Determine the (x, y) coordinate at the center of the cell enclosing the given text.  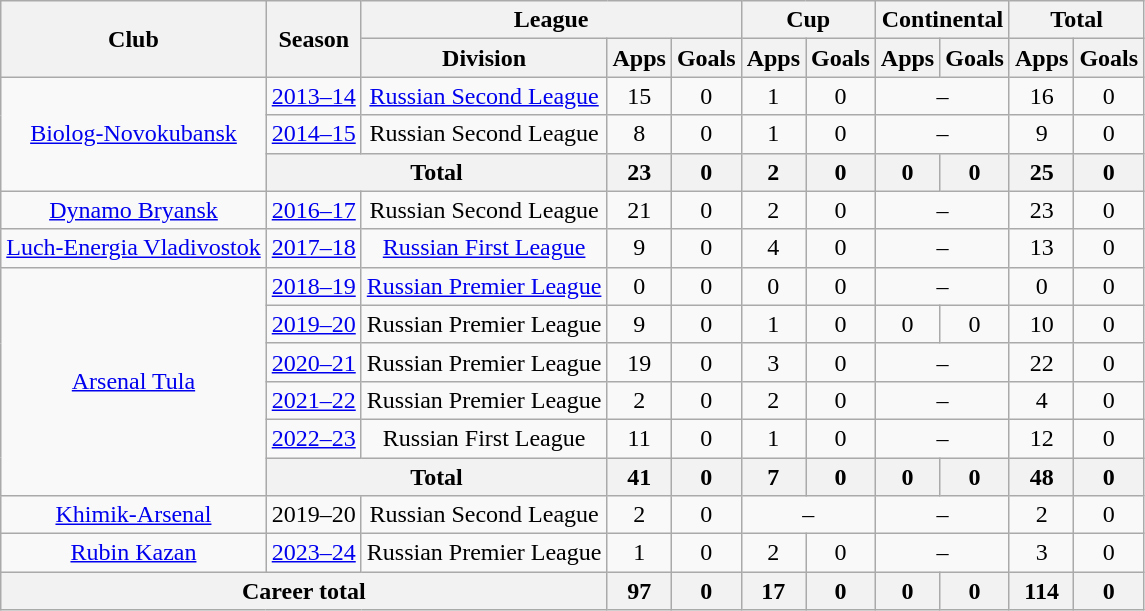
Club (134, 39)
2023–24 (314, 553)
Season (314, 39)
Luch-Energia Vladivostok (134, 248)
Cup (808, 20)
Rubin Kazan (134, 553)
21 (639, 210)
Division (484, 58)
2013–14 (314, 96)
Biolog-Novokubansk (134, 134)
11 (639, 438)
41 (639, 477)
16 (1041, 96)
8 (639, 134)
114 (1041, 591)
Career total (304, 591)
2021–22 (314, 400)
2016–17 (314, 210)
2018–19 (314, 286)
Khimik-Arsenal (134, 515)
17 (773, 591)
2017–18 (314, 248)
19 (639, 362)
48 (1041, 477)
2022–23 (314, 438)
25 (1041, 172)
13 (1041, 248)
12 (1041, 438)
League (551, 20)
Continental (942, 20)
Dynamo Bryansk (134, 210)
2014–15 (314, 134)
22 (1041, 362)
Arsenal Tula (134, 381)
97 (639, 591)
7 (773, 477)
2020–21 (314, 362)
10 (1041, 324)
15 (639, 96)
